Detect which cell encompasses the target text, then output its (X, Y) center coordinate. 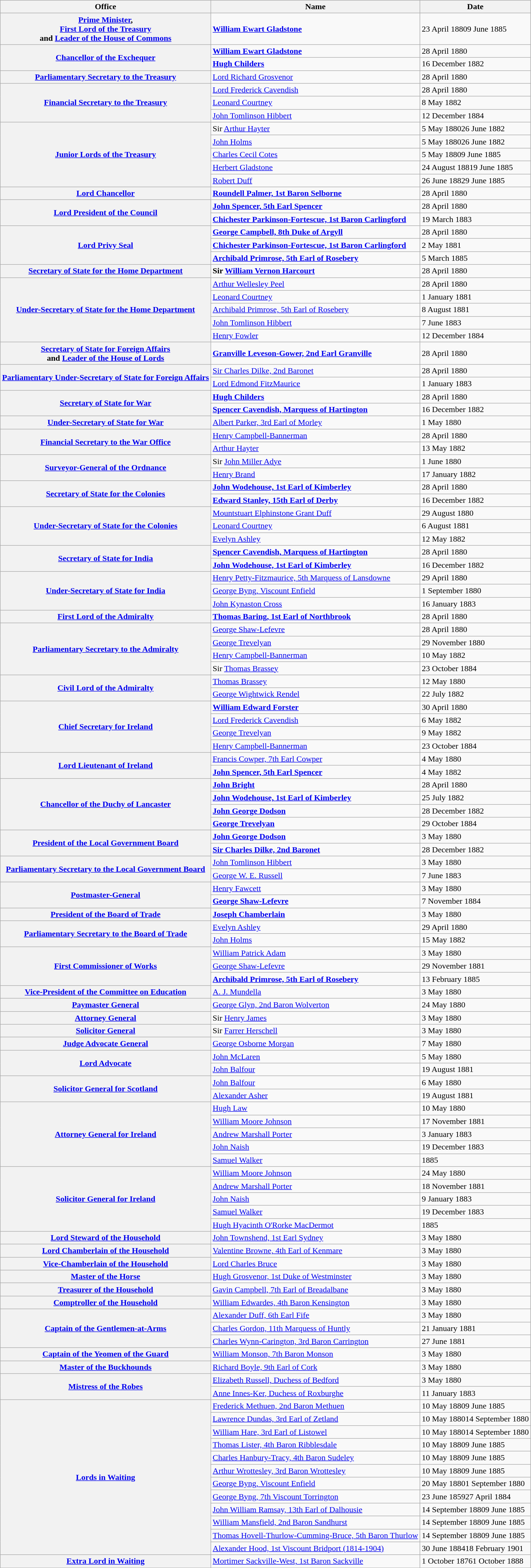
Frederick Methuen, 2nd Baron Methuen (315, 1406)
Parliamentary Under-Secretary of State for Foreign Affairs (105, 377)
17 November 1881 (475, 1121)
Joseph Chamberlain (315, 914)
Charles Hanbury-Tracy, 4th Baron Sudeley (315, 1458)
Solicitor General (105, 1031)
Thomas Brassey (315, 681)
President of the Local Government Board (105, 843)
20 May 18801 September 1880 (475, 1484)
Solicitor General for Scotland (105, 1089)
25 July 1882 (475, 798)
15 May 1882 (475, 940)
Solicitor General for Ireland (105, 1199)
Under-Secretary of State for the Colonies (105, 526)
Sir William Vernon Harcourt (315, 271)
Chief Secretary for Ireland (105, 727)
George Campbell, 8th Duke of Argyll (315, 232)
Gavin Campbell, 7th Earl of Breadalbane (315, 1290)
Mortimer Sackville-West, 1st Baron Sackville (315, 1561)
23 June 185927 April 1884 (475, 1497)
Hugh Hyacinth O'Rorke MacDermot (315, 1225)
Lawrence Dundas, 3rd Earl of Zetland (315, 1419)
29 November 1880 (475, 643)
8 August 1881 (475, 310)
Secretary of State for Foreign Affairs and Leader of the House of Lords (105, 353)
Henry Fowler (315, 336)
Richard Boyle, 9th Earl of Cork (315, 1367)
Comptroller of the Household (105, 1302)
Lord Charles Bruce (315, 1264)
1 October 18761 October 1888 (475, 1561)
11 January 1883 (475, 1393)
Lord Privy Seal (105, 245)
Mountstuart Elphinstone Grant Duff (315, 513)
Robert Duff (315, 181)
Extra Lord in Waiting (105, 1561)
10 May 1882 (475, 655)
1 June 1880 (475, 461)
Vice-Chamberlain of the Household (105, 1264)
21 January 1881 (475, 1328)
William Patrick Adam (315, 953)
Sir Henry James (315, 1018)
6 August 1881 (475, 526)
29 October 1884 (475, 824)
Arthur Hayter (315, 448)
5 May 18809 June 1885 (475, 154)
Anne Innes-Ker, Duchess of Roxburghe (315, 1393)
9 May 1882 (475, 733)
Under-Secretary of State for War (105, 423)
William Edwardes, 4th Baron Kensington (315, 1302)
William Monson, 7th Baron Monson (315, 1354)
22 July 1882 (475, 694)
Sir Thomas Brassey (315, 668)
Paymaster General (105, 1005)
16 January 1883 (475, 603)
First Commissioner of Works (105, 966)
Secretary of State for India (105, 558)
Sir Arthur Hayter (315, 129)
Thomas Baring, 1st Earl of Northbrook (315, 617)
26 June 18829 June 1885 (475, 181)
William Hare, 3rd Earl of Listowel (315, 1432)
8 May 1882 (475, 103)
Office (105, 7)
Under-Secretary of State for India (105, 591)
Thomas Lister, 4th Baron Ribblesdale (315, 1445)
Valentine Browne, 4th Earl of Kenmare (315, 1251)
Edward Stanley, 15th Earl of Derby (315, 500)
9 January 1883 (475, 1199)
Name (315, 7)
Arthur Wrottesley, 3rd Baron Wrottesley (315, 1471)
Roundell Palmer, 1st Baron Selborne (315, 193)
27 June 1881 (475, 1341)
Sir Farrer Herschell (315, 1031)
Master of the Buckhounds (105, 1367)
Lord Steward of the Household (105, 1238)
18 November 1881 (475, 1186)
7 May 1880 (475, 1044)
George Wightwick Rendel (315, 694)
17 January 1882 (475, 474)
George W. E. Russell (315, 875)
29 November 1881 (475, 966)
Lord Advocate (105, 1063)
Parliamentary Secretary to the Treasury (105, 77)
19 March 1883 (475, 219)
Alexander Duff, 6th Earl Fife (315, 1315)
Elizabeth Russell, Duchess of Bedford (315, 1380)
Hugh Grosvenor, 1st Duke of Westminster (315, 1277)
Secretary of State for the Home Department (105, 271)
Lord President of the Council (105, 213)
Lord Edmond FitzMaurice (315, 384)
Alexander Hood, 1st Viscount Bridport (1814-1904) (315, 1548)
Parliamentary Secretary to the Board of Trade (105, 934)
4 May 1880 (475, 759)
Herbert Gladstone (315, 167)
5 March 1885 (475, 258)
Under-Secretary of State for the Home Department (105, 310)
4 May 1882 (475, 772)
Master of the Horse (105, 1277)
John McLaren (315, 1057)
Secretary of State for the Colonies (105, 494)
William Edward Forster (315, 707)
Henry Fawcett (315, 888)
12 May 1882 (475, 539)
12 May 1880 (475, 681)
30 April 1880 (475, 707)
Sir John Miller Adye (315, 461)
23 April 18809 June 1885 (475, 29)
George Osborne Morgan (315, 1044)
10 May 1880 (475, 1108)
President of the Board of Trade (105, 914)
Attorney General for Ireland (105, 1134)
7 November 1884 (475, 901)
Granville Leveson-Gower, 2nd Earl Granville (315, 353)
Charles Wynn-Carington, 3rd Baron Carrington (315, 1341)
Chancellor of the Duchy of Lancaster (105, 804)
John Townshend, 1st Earl Sydney (315, 1238)
John William Ramsay, 13th Earl of Dalhousie (315, 1510)
13 May 1882 (475, 448)
Thomas Hovell-Thurlow-Cumming-Bruce, 5th Baron Thurlow (315, 1535)
29 August 1880 (475, 513)
Judge Advocate General (105, 1044)
30 June 188418 February 1901 (475, 1548)
William Mansfield, 2nd Baron Sandhurst (315, 1522)
Captain of the Yeomen of the Guard (105, 1354)
Francis Cowper, 7th Earl Cowper (315, 759)
George Glyn, 2nd Baron Wolverton (315, 1005)
Lords in Waiting (105, 1477)
Financial Secretary to the Treasury (105, 103)
3 January 1883 (475, 1134)
Prime Minister, First Lord of the Treasury and Leader of the House of Commons (105, 29)
Junior Lords of the Treasury (105, 154)
2 May 1881 (475, 245)
Lord Richard Grosvenor (315, 77)
Attorney General (105, 1018)
Civil Lord of the Admiralty (105, 688)
First Lord of the Admiralty (105, 617)
Henry Petty-Fitzmaurice, 5th Marquess of Lansdowne (315, 578)
6 May 1882 (475, 720)
Vice-President of the Committee on Education (105, 992)
1 May 1880 (475, 423)
Alexander Asher (315, 1095)
Lord Lieutenant of Ireland (105, 765)
Hugh Law (315, 1108)
6 May 1880 (475, 1083)
5 May 1880 (475, 1057)
Charles Cecil Cotes (315, 154)
Lord Chancellor (105, 193)
Surveyor-General of the Ordnance (105, 468)
1 September 1880 (475, 591)
Date (475, 7)
Henry Brand (315, 474)
Lord Chamberlain of the Household (105, 1251)
Parliamentary Secretary to the Admiralty (105, 649)
1 January 1881 (475, 297)
Mistress of the Robes (105, 1386)
John Kynaston Cross (315, 603)
Chancellor of the Exchequer (105, 57)
13 February 1885 (475, 979)
Arthur Wellesley Peel (315, 284)
John Bright (315, 785)
Parliamentary Secretary to the Local Government Board (105, 869)
Financial Secretary to the War Office (105, 442)
1 January 1883 (475, 384)
George Byng, 7th Viscount Torrington (315, 1497)
Postmaster-General (105, 895)
24 August 18819 June 1885 (475, 167)
Treasurer of the Household (105, 1290)
Albert Parker, 3rd Earl of Morley (315, 423)
Charles Gordon, 11th Marquess of Huntly (315, 1328)
Captain of the Gentlemen-at-Arms (105, 1328)
Secretary of State for War (105, 403)
A. J. Mundella (315, 992)
